For the text-containing cell, return its midpoint in (x, y) coordinate format. 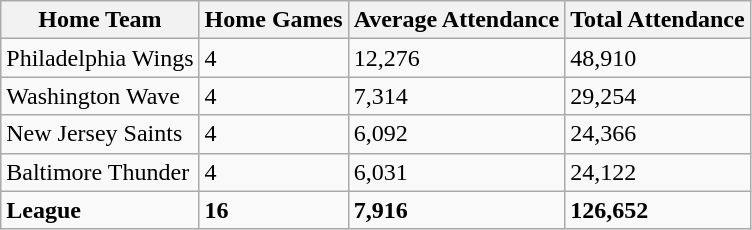
16 (274, 210)
Average Attendance (456, 20)
7,314 (456, 96)
Total Attendance (658, 20)
126,652 (658, 210)
Home Games (274, 20)
New Jersey Saints (100, 134)
6,031 (456, 172)
Baltimore Thunder (100, 172)
6,092 (456, 134)
Home Team (100, 20)
24,122 (658, 172)
48,910 (658, 58)
7,916 (456, 210)
Philadelphia Wings (100, 58)
29,254 (658, 96)
League (100, 210)
12,276 (456, 58)
Washington Wave (100, 96)
24,366 (658, 134)
